From the cell containing the given text, extract its center point as (X, Y) coordinate. 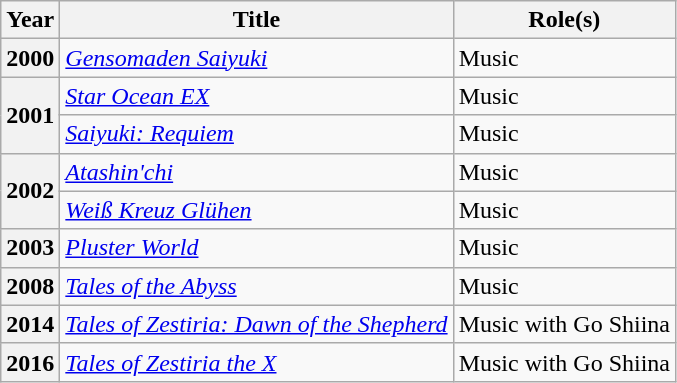
Pluster World (256, 248)
2000 (30, 58)
2003 (30, 248)
Weiß Kreuz Glühen (256, 210)
Star Ocean EX (256, 96)
Saiyuki: Requiem (256, 134)
Year (30, 20)
Title (256, 20)
2002 (30, 191)
Tales of Zestiria: Dawn of the Shepherd (256, 324)
Atashin'chi (256, 172)
Gensomaden Saiyuki (256, 58)
2001 (30, 115)
2014 (30, 324)
Role(s) (564, 20)
Tales of Zestiria the X (256, 362)
2016 (30, 362)
Tales of the Abyss (256, 286)
2008 (30, 286)
